For the text-containing cell, return its midpoint in [X, Y] coordinate format. 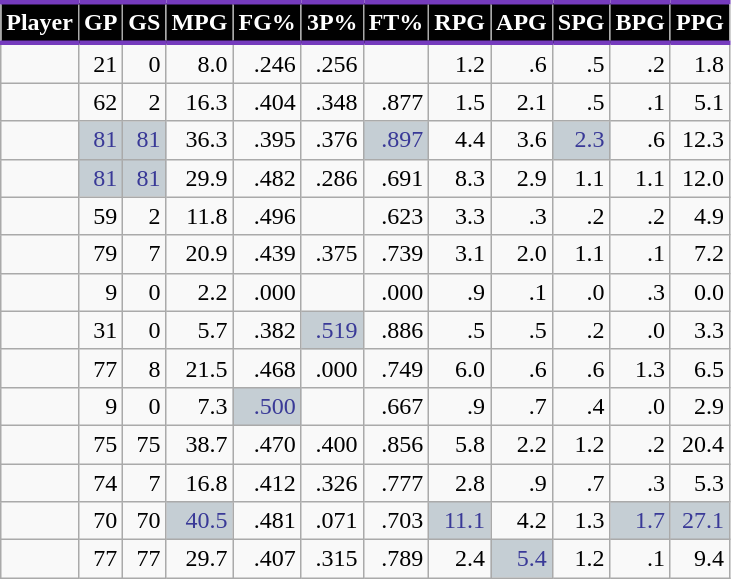
.404 [267, 102]
5.4 [522, 559]
.496 [267, 216]
8 [144, 368]
.375 [332, 254]
7.3 [200, 406]
RPG [460, 22]
.348 [332, 102]
.071 [332, 521]
5.8 [460, 444]
.4 [581, 406]
12.3 [700, 140]
20.9 [200, 254]
1.5 [460, 102]
GP [100, 22]
Player [40, 22]
59 [100, 216]
62 [100, 102]
2.4 [460, 559]
4.9 [700, 216]
3P% [332, 22]
.886 [396, 330]
.777 [396, 483]
.286 [332, 178]
5.1 [700, 102]
9.4 [700, 559]
40.5 [200, 521]
.897 [396, 140]
21.5 [200, 368]
PPG [700, 22]
.382 [267, 330]
.400 [332, 444]
29.7 [200, 559]
.482 [267, 178]
20.4 [700, 444]
.412 [267, 483]
.691 [396, 178]
APG [522, 22]
.623 [396, 216]
.439 [267, 254]
.519 [332, 330]
.407 [267, 559]
.739 [396, 254]
5.7 [200, 330]
BPG [640, 22]
29.9 [200, 178]
.395 [267, 140]
.500 [267, 406]
6.5 [700, 368]
.749 [396, 368]
FT% [396, 22]
4.2 [522, 521]
1.8 [700, 63]
.246 [267, 63]
.468 [267, 368]
27.1 [700, 521]
7.2 [700, 254]
.667 [396, 406]
3.6 [522, 140]
8.0 [200, 63]
38.7 [200, 444]
.326 [332, 483]
74 [100, 483]
.256 [332, 63]
6.0 [460, 368]
2.8 [460, 483]
11.8 [200, 216]
12.0 [700, 178]
36.3 [200, 140]
GS [144, 22]
5.3 [700, 483]
1.7 [640, 521]
21 [100, 63]
2.0 [522, 254]
11.1 [460, 521]
.470 [267, 444]
16.3 [200, 102]
.481 [267, 521]
FG% [267, 22]
.789 [396, 559]
3.1 [460, 254]
8.3 [460, 178]
.856 [396, 444]
16.8 [200, 483]
.877 [396, 102]
79 [100, 254]
4.4 [460, 140]
0.0 [700, 292]
MPG [200, 22]
.376 [332, 140]
.703 [396, 521]
2.1 [522, 102]
2.3 [581, 140]
SPG [581, 22]
31 [100, 330]
.315 [332, 559]
